Search for the cell housing the specified text and yield its (x, y) center coordinate. 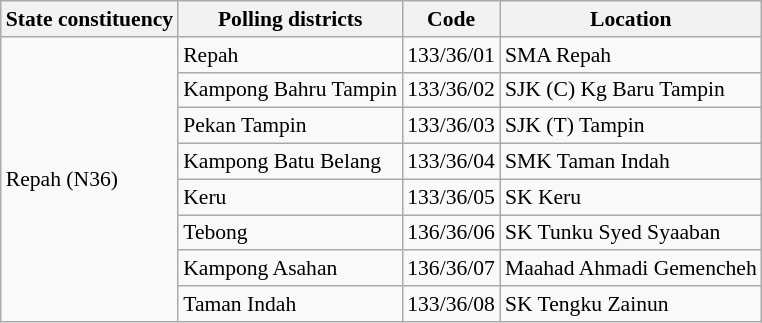
SMA Repah (631, 55)
SK Keru (631, 197)
Keru (290, 197)
136/36/07 (451, 269)
Kampong Batu Belang (290, 162)
133/36/05 (451, 197)
SJK (T) Tampin (631, 126)
133/36/01 (451, 55)
SMK Taman Indah (631, 162)
SK Tunku Syed Syaaban (631, 233)
133/36/08 (451, 304)
Code (451, 19)
SJK (C) Kg Baru Tampin (631, 90)
133/36/04 (451, 162)
Location (631, 19)
Taman Indah (290, 304)
Repah (N36) (90, 180)
Pekan Tampin (290, 126)
Repah (290, 55)
136/36/06 (451, 233)
State constituency (90, 19)
133/36/03 (451, 126)
Maahad Ahmadi Gemencheh (631, 269)
SK Tengku Zainun (631, 304)
Tebong (290, 233)
Kampong Bahru Tampin (290, 90)
Polling districts (290, 19)
Kampong Asahan (290, 269)
133/36/02 (451, 90)
